Pinpoint the cell where the given text exists, returning its (X, Y) midpoint coordinate. 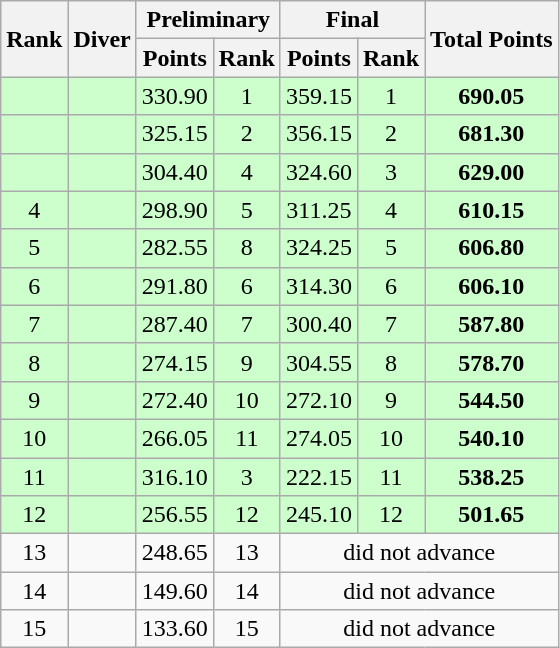
544.50 (492, 400)
Diver (102, 39)
304.40 (174, 172)
629.00 (492, 172)
248.65 (174, 553)
272.40 (174, 400)
298.90 (174, 210)
Preliminary (208, 20)
330.90 (174, 96)
359.15 (318, 96)
681.30 (492, 134)
540.10 (492, 438)
272.10 (318, 400)
325.15 (174, 134)
538.25 (492, 477)
300.40 (318, 324)
356.15 (318, 134)
606.10 (492, 286)
316.10 (174, 477)
501.65 (492, 515)
245.10 (318, 515)
304.55 (318, 362)
266.05 (174, 438)
149.60 (174, 591)
287.40 (174, 324)
324.25 (318, 248)
314.30 (318, 286)
690.05 (492, 96)
291.80 (174, 286)
587.80 (492, 324)
274.15 (174, 362)
274.05 (318, 438)
606.80 (492, 248)
133.60 (174, 629)
222.15 (318, 477)
324.60 (318, 172)
610.15 (492, 210)
256.55 (174, 515)
Final (352, 20)
578.70 (492, 362)
282.55 (174, 248)
311.25 (318, 210)
Total Points (492, 39)
